Identify which cell holds the provided text, then report its [x, y] central coordinate. 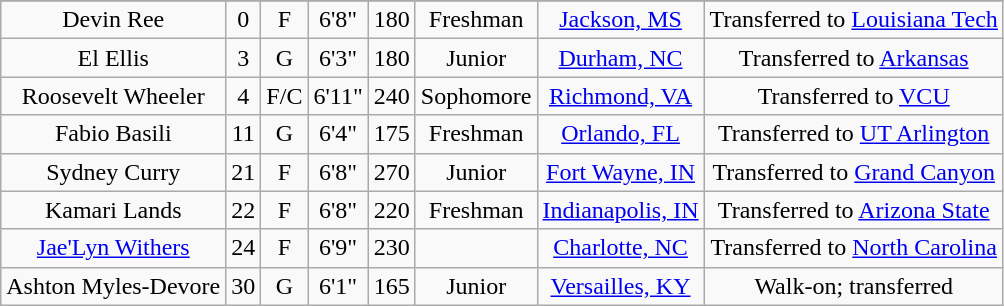
165 [392, 286]
240 [392, 96]
175 [392, 134]
6'4" [338, 134]
Fort Wayne, IN [620, 172]
30 [244, 286]
Transferred to Louisiana Tech [854, 20]
3 [244, 58]
Jackson, MS [620, 20]
11 [244, 134]
Fabio Basili [114, 134]
21 [244, 172]
24 [244, 248]
22 [244, 210]
Jae'Lyn Withers [114, 248]
Charlotte, NC [620, 248]
Transferred to VCU [854, 96]
Transferred to Arizona State [854, 210]
Orlando, FL [620, 134]
6'9" [338, 248]
6'3" [338, 58]
6'1" [338, 286]
Versailles, KY [620, 286]
4 [244, 96]
Kamari Lands [114, 210]
Transferred to UT Arlington [854, 134]
Transferred to North Carolina [854, 248]
Walk-on; transferred [854, 286]
0 [244, 20]
Sophomore [476, 96]
Transferred to Grand Canyon [854, 172]
Devin Ree [114, 20]
Ashton Myles-Devore [114, 286]
El Ellis [114, 58]
Richmond, VA [620, 96]
230 [392, 248]
270 [392, 172]
Roosevelt Wheeler [114, 96]
Indianapolis, IN [620, 210]
Transferred to Arkansas [854, 58]
F/C [284, 96]
6'11" [338, 96]
Sydney Curry [114, 172]
Durham, NC [620, 58]
220 [392, 210]
